Scan for the cell matching the given text and deliver its [X, Y] coordinate at center. 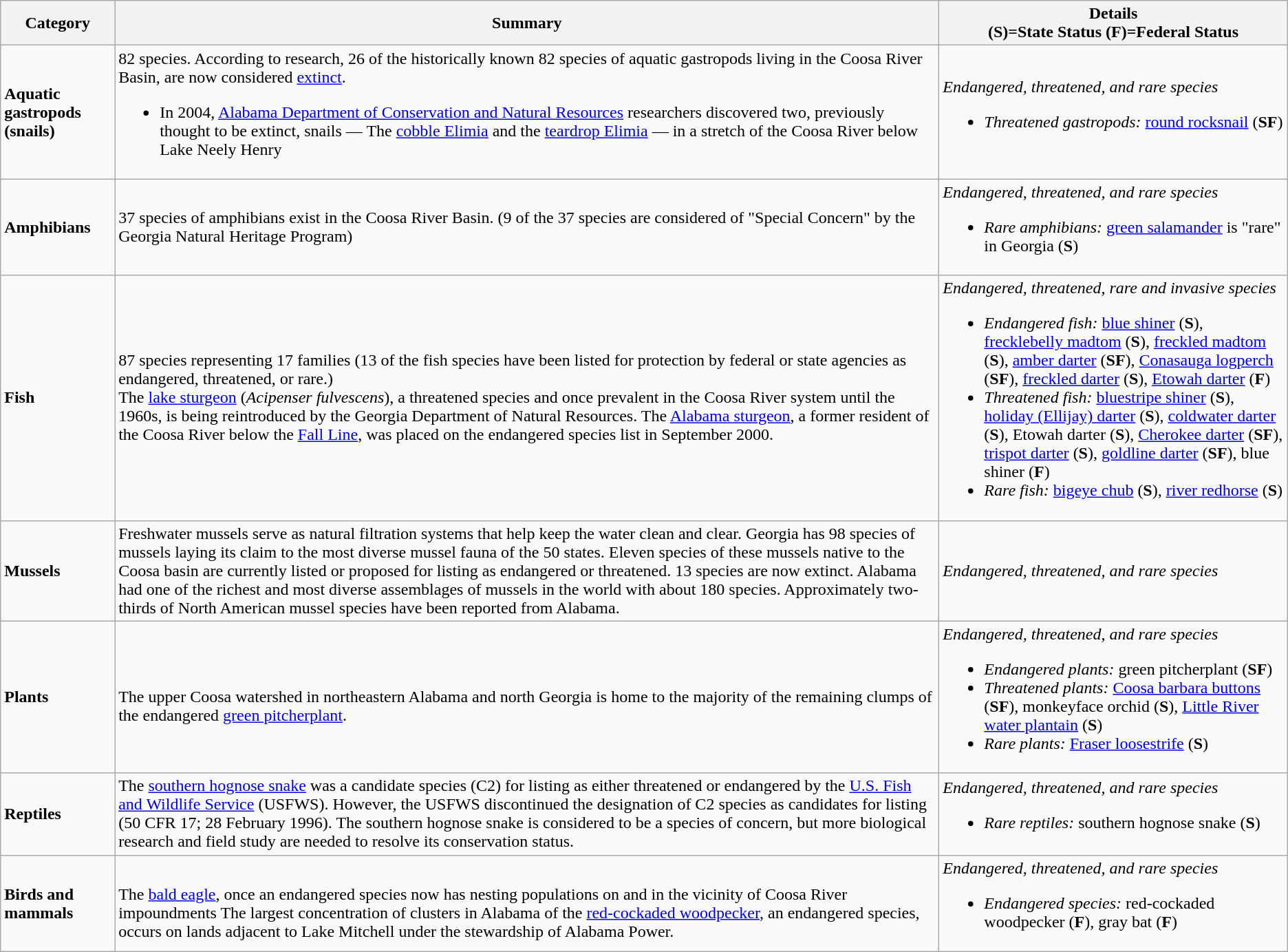
Endangered, threatened, and rare speciesRare reptiles: southern hognose snake (S) [1113, 814]
Endangered, threatened, and rare species [1113, 571]
Birds and mammals [58, 903]
Reptiles [58, 814]
Endangered, threatened, and rare speciesThreatened gastropods: round rocksnail (SF) [1113, 112]
Category [58, 23]
Amphibians [58, 227]
Plants [58, 697]
Summary [527, 23]
Endangered, threatened, and rare speciesEndangered species: red-cockaded woodpecker (F), gray bat (F) [1113, 903]
Fish [58, 398]
Details(S)=State Status (F)=Federal Status [1113, 23]
Endangered, threatened, and rare speciesRare amphibians: green salamander is "rare" in Georgia (S) [1113, 227]
Aquatic gastropods (snails) [58, 112]
Mussels [58, 571]
